Scan for the cell matching the given text and deliver its [x, y] coordinate at center. 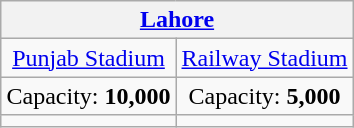
Capacity: 10,000 [88, 96]
Lahore [177, 20]
Punjab Stadium [88, 58]
Capacity: 5,000 [264, 96]
Railway Stadium [264, 58]
